Determine the [x, y] coordinate at the center of the cell enclosing the given text.  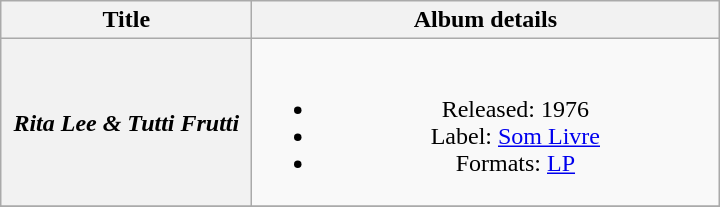
Rita Lee & Tutti Frutti [126, 122]
Released: 1976Label: Som LivreFormats: LP [486, 122]
Title [126, 20]
Album details [486, 20]
